Extract the (x, y) coordinate from the center of the cell holding the provided text.  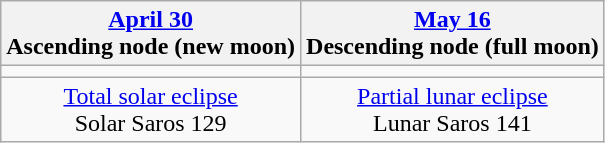
Total solar eclipseSolar Saros 129 (151, 110)
May 16Descending node (full moon) (453, 34)
April 30Ascending node (new moon) (151, 34)
Partial lunar eclipseLunar Saros 141 (453, 110)
